Capture the cell that displays the provided text and extract its [x, y] central coordinate. 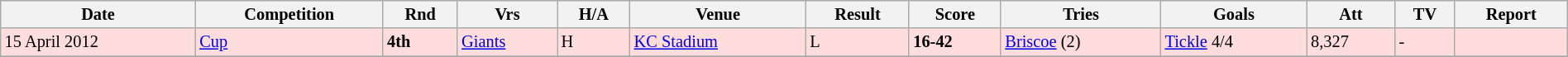
Briscoe (2) [1080, 42]
KC Stadium [718, 42]
Date [98, 14]
L [858, 42]
Att [1350, 14]
Report [1511, 14]
Goals [1234, 14]
Tries [1080, 14]
Result [858, 14]
Rnd [420, 14]
Score [954, 14]
Tickle 4/4 [1234, 42]
- [1426, 42]
16-42 [954, 42]
15 April 2012 [98, 42]
H [594, 42]
Cup [289, 42]
Competition [289, 14]
4th [420, 42]
8,327 [1350, 42]
TV [1426, 14]
H/A [594, 14]
Vrs [508, 14]
Giants [508, 42]
Venue [718, 14]
